Return the (x, y) coordinate for the center point of the cell that contains the specified text.  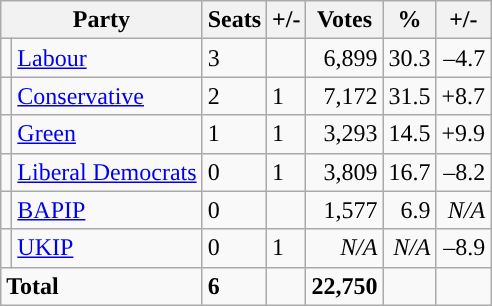
30.3 (410, 58)
Green (107, 134)
16.7 (410, 172)
Seats (234, 20)
% (410, 20)
22,750 (344, 286)
3,293 (344, 134)
6.9 (410, 210)
Conservative (107, 96)
Liberal Democrats (107, 172)
Votes (344, 20)
6,899 (344, 58)
BAPIP (107, 210)
Party (102, 20)
3 (234, 58)
Total (102, 286)
+9.9 (464, 134)
2 (234, 96)
UKIP (107, 248)
–4.7 (464, 58)
–8.9 (464, 248)
7,172 (344, 96)
6 (234, 286)
3,809 (344, 172)
+8.7 (464, 96)
1,577 (344, 210)
14.5 (410, 134)
Labour (107, 58)
–8.2 (464, 172)
31.5 (410, 96)
